Pinpoint the cell where the given text exists, returning its [x, y] midpoint coordinate. 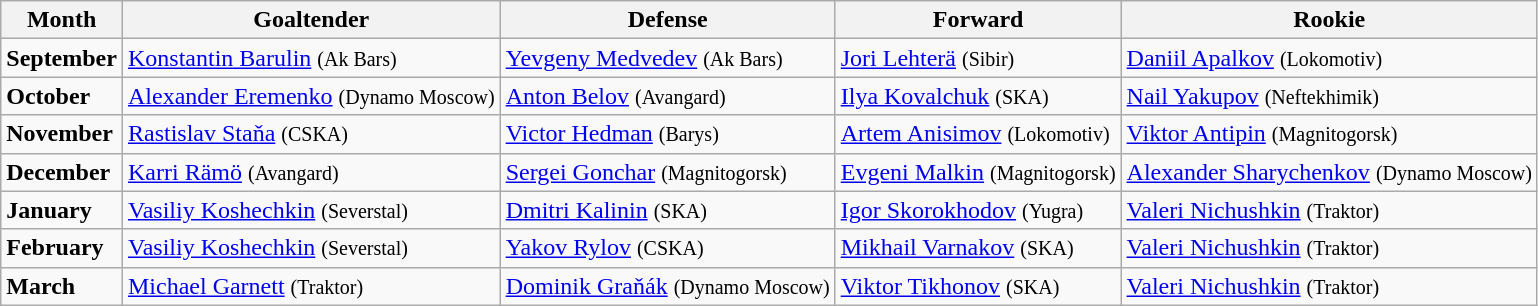
Yakov Rylov (CSKA) [668, 248]
November [62, 134]
Sergei Gonchar (Magnitogorsk) [668, 172]
Defense [668, 20]
Ilya Kovalchuk (SKA) [978, 96]
Anton Belov (Avangard) [668, 96]
Evgeni Malkin (Magnitogorsk) [978, 172]
March [62, 286]
Artem Anisimov (Lokomotiv) [978, 134]
Rastislav Staňa (CSKA) [311, 134]
Nail Yakupov (Neftekhimik) [1329, 96]
Month [62, 20]
Dominik Graňák (Dynamo Moscow) [668, 286]
Daniil Apalkov (Lokomotiv) [1329, 58]
February [62, 248]
Igor Skorokhodov (Yugra) [978, 210]
Victor Hedman (Barys) [668, 134]
Michael Garnett (Traktor) [311, 286]
December [62, 172]
Yevgeny Medvedev (Ak Bars) [668, 58]
Konstantin Barulin (Ak Bars) [311, 58]
Alexander Eremenko (Dynamo Moscow) [311, 96]
October [62, 96]
Dmitri Kalinin (SKA) [668, 210]
Rookie [1329, 20]
Forward [978, 20]
Alexander Sharychenkov (Dynamo Moscow) [1329, 172]
Goaltender [311, 20]
Viktor Antipin (Magnitogorsk) [1329, 134]
Viktor Tikhonov (SKA) [978, 286]
September [62, 58]
January [62, 210]
Mikhail Varnakov (SKA) [978, 248]
Karri Rämö (Avangard) [311, 172]
Jori Lehterä (Sibir) [978, 58]
